Pinpoint the cell where the given text exists, returning its [X, Y] midpoint coordinate. 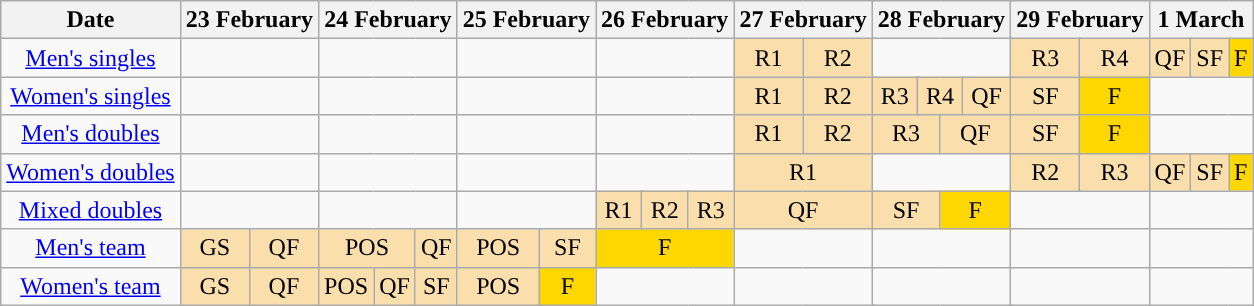
28 February [941, 20]
Women's team [90, 286]
Date [90, 20]
Women's singles [90, 96]
Mixed doubles [90, 210]
25 February [526, 20]
26 February [665, 20]
24 February [388, 20]
Men's doubles [90, 134]
Women's doubles [90, 172]
29 February [1080, 20]
23 February [249, 20]
Men's singles [90, 58]
27 February [803, 20]
Men's team [90, 248]
1 March [1201, 20]
